Identify which cell holds the provided text, then report its [x, y] central coordinate. 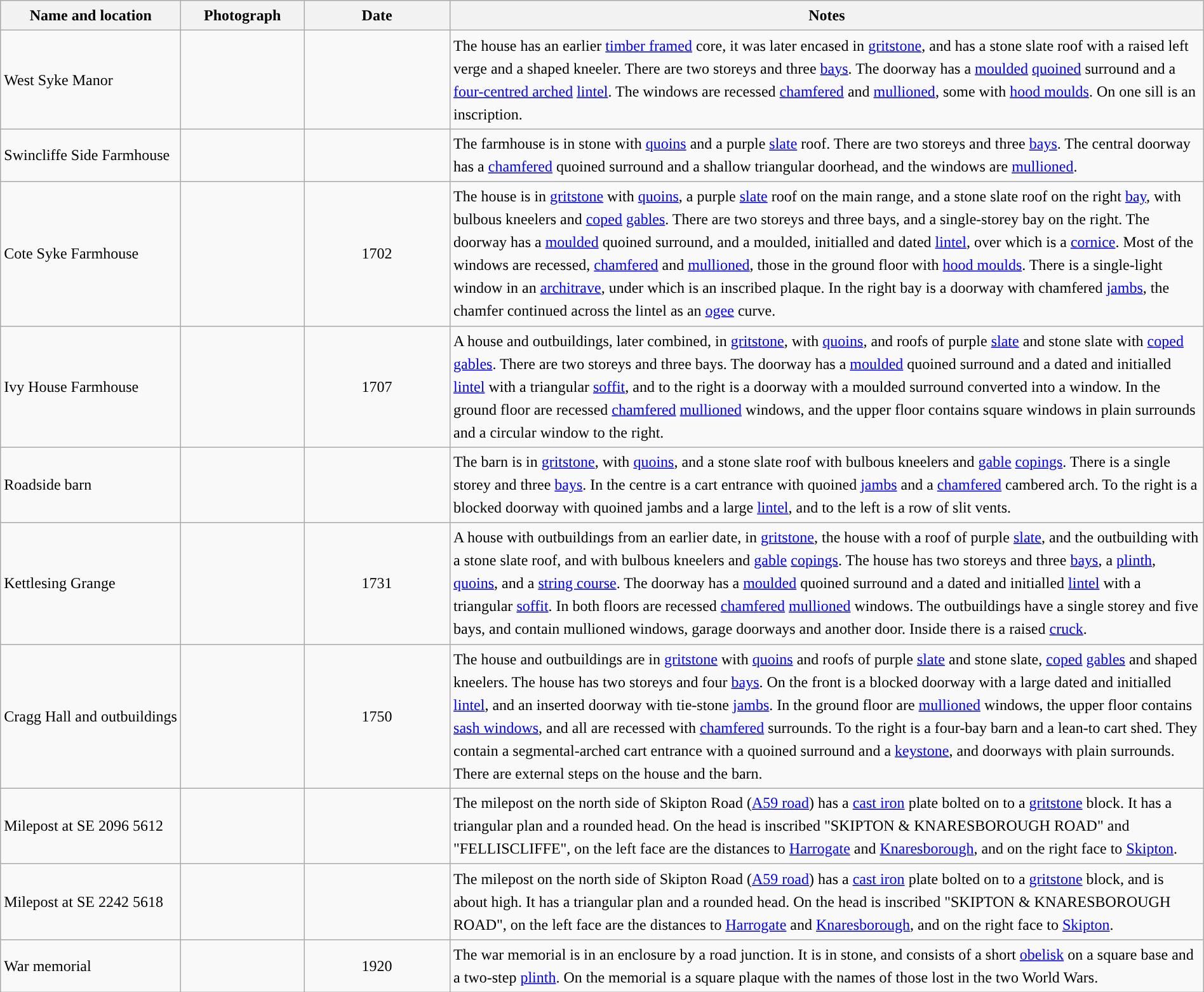
1750 [377, 716]
Ivy House Farmhouse [91, 386]
1920 [377, 965]
1702 [377, 254]
Name and location [91, 15]
Date [377, 15]
West Syke Manor [91, 80]
Milepost at SE 2096 5612 [91, 826]
1731 [377, 583]
Cote Syke Farmhouse [91, 254]
Kettlesing Grange [91, 583]
Notes [827, 15]
Roadside barn [91, 485]
1707 [377, 386]
Cragg Hall and outbuildings [91, 716]
War memorial [91, 965]
Photograph [243, 15]
Swincliffe Side Farmhouse [91, 155]
Milepost at SE 2242 5618 [91, 902]
